Detect which cell encompasses the target text, then output its (X, Y) center coordinate. 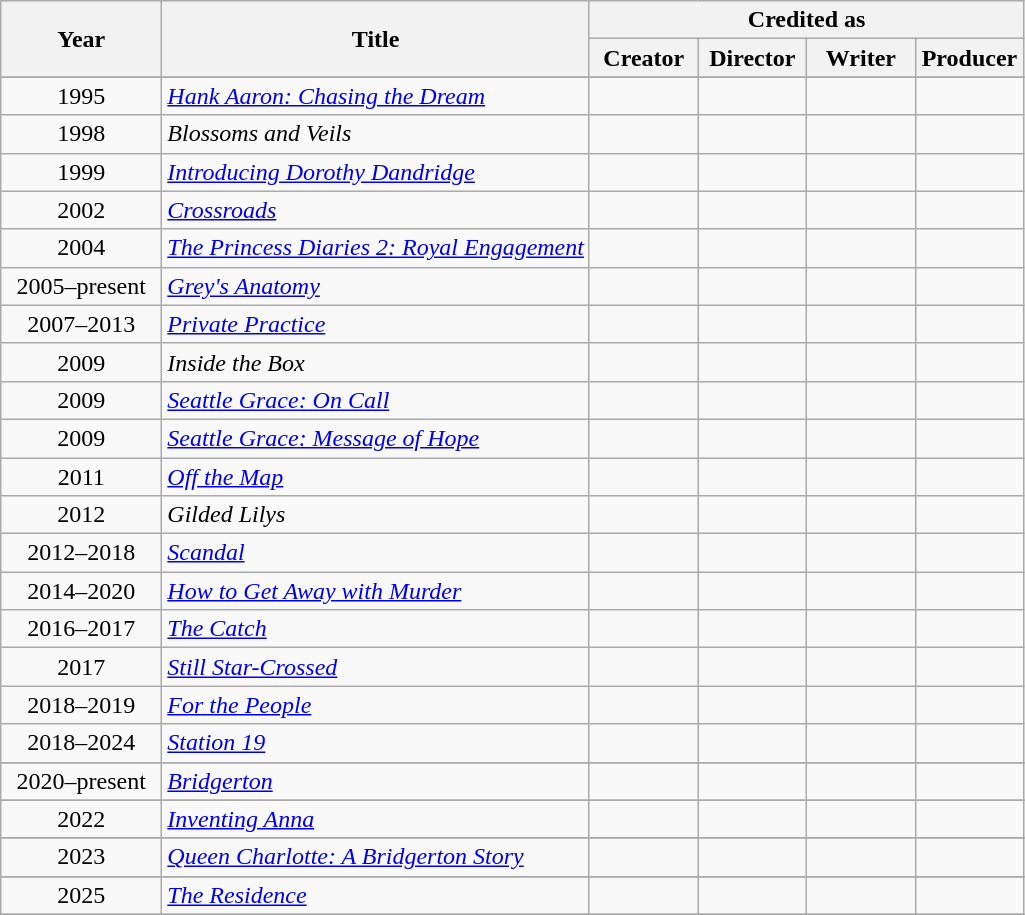
2012–2018 (82, 553)
2023 (82, 857)
1995 (82, 96)
Title (376, 39)
Off the Map (376, 477)
Station 19 (376, 743)
Blossoms and Veils (376, 134)
2012 (82, 515)
2018–2019 (82, 705)
2025 (82, 895)
How to Get Away with Murder (376, 591)
Bridgerton (376, 781)
Scandal (376, 553)
2014–2020 (82, 591)
Still Star-Crossed (376, 667)
Gilded Lilys (376, 515)
Inside the Box (376, 362)
2020–present (82, 781)
2002 (82, 210)
2016–2017 (82, 629)
Producer (970, 58)
2007–2013 (82, 324)
2004 (82, 248)
Introducing Dorothy Dandridge (376, 172)
The Catch (376, 629)
The Residence (376, 895)
2018–2024 (82, 743)
Creator (644, 58)
Director (752, 58)
Private Practice (376, 324)
2017 (82, 667)
Seattle Grace: Message of Hope (376, 438)
Grey's Anatomy (376, 286)
Year (82, 39)
For the People (376, 705)
Hank Aaron: Chasing the Dream (376, 96)
The Princess Diaries 2: Royal Engagement (376, 248)
Crossroads (376, 210)
2022 (82, 819)
2011 (82, 477)
Seattle Grace: On Call (376, 400)
Queen Charlotte: A Bridgerton Story (376, 857)
Credited as (806, 20)
2005–present (82, 286)
Writer (862, 58)
1998 (82, 134)
1999 (82, 172)
Inventing Anna (376, 819)
